Determine the (X, Y) coordinate at the center of the cell enclosing the given text.  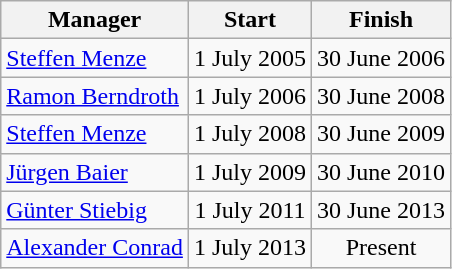
Finish (380, 20)
1 July 2005 (250, 58)
Günter Stiebig (95, 210)
30 June 2013 (380, 210)
1 July 2008 (250, 134)
Present (380, 248)
1 July 2011 (250, 210)
1 July 2006 (250, 96)
Jürgen Baier (95, 172)
30 June 2008 (380, 96)
1 July 2013 (250, 248)
Manager (95, 20)
1 July 2009 (250, 172)
30 June 2006 (380, 58)
30 June 2010 (380, 172)
Ramon Berndroth (95, 96)
30 June 2009 (380, 134)
Start (250, 20)
Alexander Conrad (95, 248)
